From the cell containing the given text, extract its center point as [x, y] coordinate. 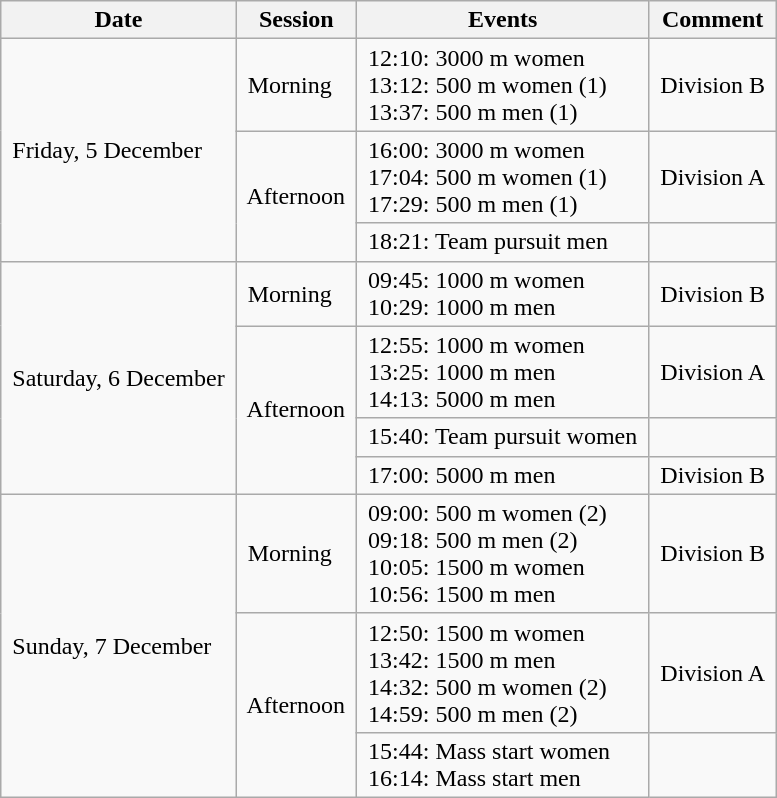
Events [503, 20]
Friday, 5 December [118, 150]
12:10: 3000 m women 13:12: 500 m women (1) 13:37: 500 m men (1) [503, 85]
15:44: Mass start women 16:14: Mass start men [503, 764]
18:21: Team pursuit men [503, 242]
Session [296, 20]
12:50: 1500 m women 13:42: 1500 m men 14:32: 500 m women (2) 14:59: 500 m men (2) [503, 672]
Saturday, 6 December [118, 378]
Sunday, 7 December [118, 646]
17:00: 5000 m men [503, 475]
Date [118, 20]
16:00: 3000 m women 17:04: 500 m women (1) 17:29: 500 m men (1) [503, 177]
Comment [713, 20]
15:40: Team pursuit women [503, 437]
09:00: 500 m women (2) 09:18: 500 m men (2) 10:05: 1500 m women 10:56: 1500 m men [503, 554]
09:45: 1000 m women 10:29: 1000 m men [503, 294]
12:55: 1000 m women 13:25: 1000 m men 14:13: 5000 m men [503, 372]
